Find where the given text appears and provide that cell's center as (X, Y) coordinate. 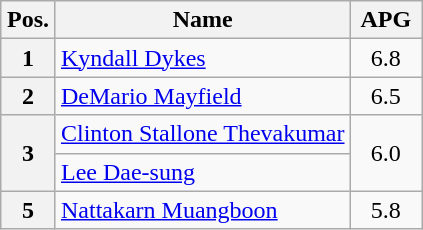
APG (386, 20)
Lee Dae-sung (202, 172)
6.5 (386, 96)
2 (28, 96)
5.8 (386, 210)
DeMario Mayfield (202, 96)
5 (28, 210)
Name (202, 20)
1 (28, 58)
6.8 (386, 58)
Clinton Stallone Thevakumar (202, 134)
Kyndall Dykes (202, 58)
Nattakarn Muangboon (202, 210)
Pos. (28, 20)
6.0 (386, 153)
3 (28, 153)
